Search for the cell housing the specified text and yield its (X, Y) center coordinate. 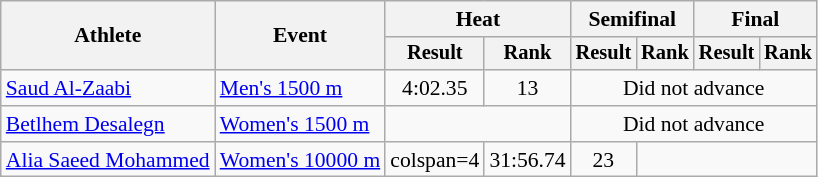
Event (300, 36)
Men's 1500 m (300, 88)
Women's 1500 m (300, 124)
Semifinal (632, 19)
13 (527, 88)
Athlete (108, 36)
Saud Al-Zaabi (108, 88)
Final (756, 19)
Heat (478, 19)
4:02.35 (434, 88)
Betlhem Desalegn (108, 124)
